Scan for the cell matching the given text and deliver its (X, Y) coordinate at center. 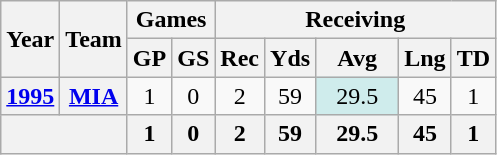
Rec (240, 58)
Yds (290, 58)
Lng (425, 58)
Games (170, 20)
MIA (94, 96)
GP (149, 58)
Year (30, 39)
GS (194, 58)
Receiving (356, 20)
Avg (358, 58)
Team (94, 39)
TD (473, 58)
1995 (30, 96)
